Locate the cell with the specified text and output its [X, Y] center coordinate. 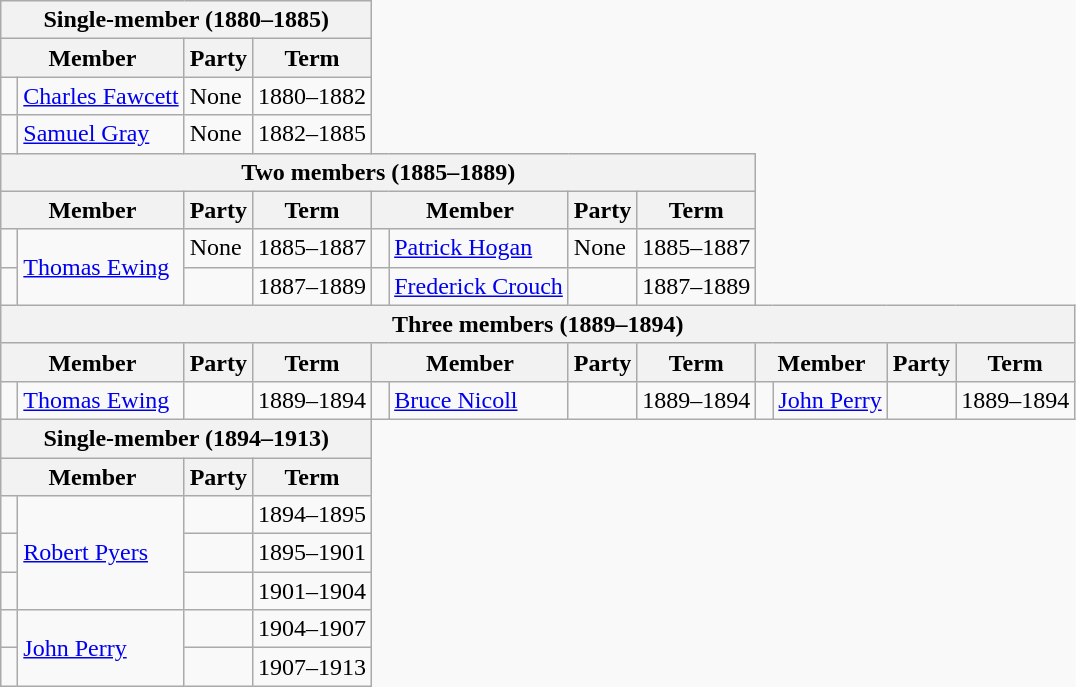
Single-member (1880–1885) [186, 20]
Patrick Hogan [479, 248]
Three members (1889–1894) [538, 324]
Robert Pyers [101, 553]
Samuel Gray [101, 134]
1880–1882 [312, 96]
Bruce Nicoll [479, 400]
1895–1901 [312, 553]
1907–1913 [312, 667]
1882–1885 [312, 134]
Frederick Crouch [479, 286]
Two members (1885–1889) [378, 172]
Charles Fawcett [101, 96]
Single-member (1894–1913) [186, 438]
1904–1907 [312, 629]
1901–1904 [312, 591]
1894–1895 [312, 515]
